Search for the cell housing the specified text and yield its (X, Y) center coordinate. 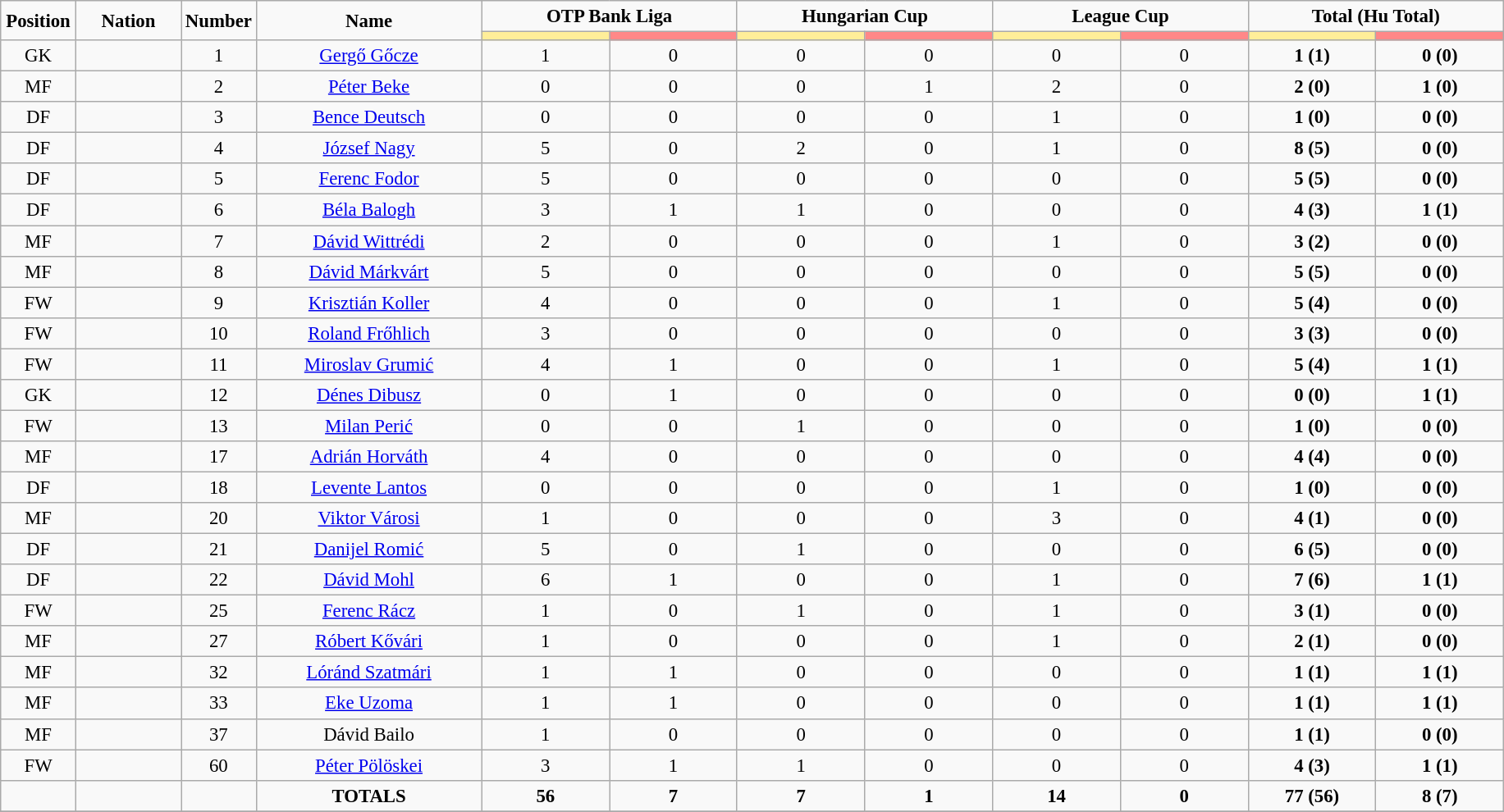
7 (6) (1312, 580)
20 (219, 518)
Dávid Wittrédi (369, 241)
8 (7) (1440, 796)
60 (219, 765)
4 (4) (1312, 457)
Krisztián Koller (369, 303)
Péter Pölöskei (369, 765)
Eke Uzoma (369, 704)
League Cup (1121, 16)
56 (546, 796)
6 (5) (1312, 550)
Danijel Romić (369, 550)
32 (219, 673)
Lóránd Szatmári (369, 673)
Róbert Kővári (369, 641)
27 (219, 641)
Bence Deutsch (369, 117)
OTP Bank Liga (609, 16)
Milan Perić (369, 426)
22 (219, 580)
12 (219, 395)
3 (2) (1312, 241)
9 (219, 303)
3 (1) (1312, 611)
Miroslav Grumić (369, 364)
Béla Balogh (369, 210)
11 (219, 364)
Ferenc Rácz (369, 611)
14 (1057, 796)
13 (219, 426)
2 (0) (1312, 87)
Number (219, 21)
3 (3) (1312, 333)
Dávid Bailo (369, 734)
Viktor Városi (369, 518)
Total (Hu Total) (1376, 16)
Name (369, 21)
Nation (128, 21)
2 (1) (1312, 641)
Hungarian Cup (865, 16)
8 (219, 271)
Péter Beke (369, 87)
17 (219, 457)
Dávid Márkvárt (369, 271)
10 (219, 333)
21 (219, 550)
Levente Lantos (369, 487)
Ferenc Fodor (369, 180)
TOTALS (369, 796)
Gergő Gőcze (369, 56)
77 (56) (1312, 796)
4 (1) (1312, 518)
Adrián Horváth (369, 457)
25 (219, 611)
Dénes Dibusz (369, 395)
József Nagy (369, 148)
33 (219, 704)
Roland Frőhlich (369, 333)
Dávid Mohl (369, 580)
8 (5) (1312, 148)
18 (219, 487)
37 (219, 734)
Position (39, 21)
